Find where the given text appears and provide that cell's center as [X, Y] coordinate. 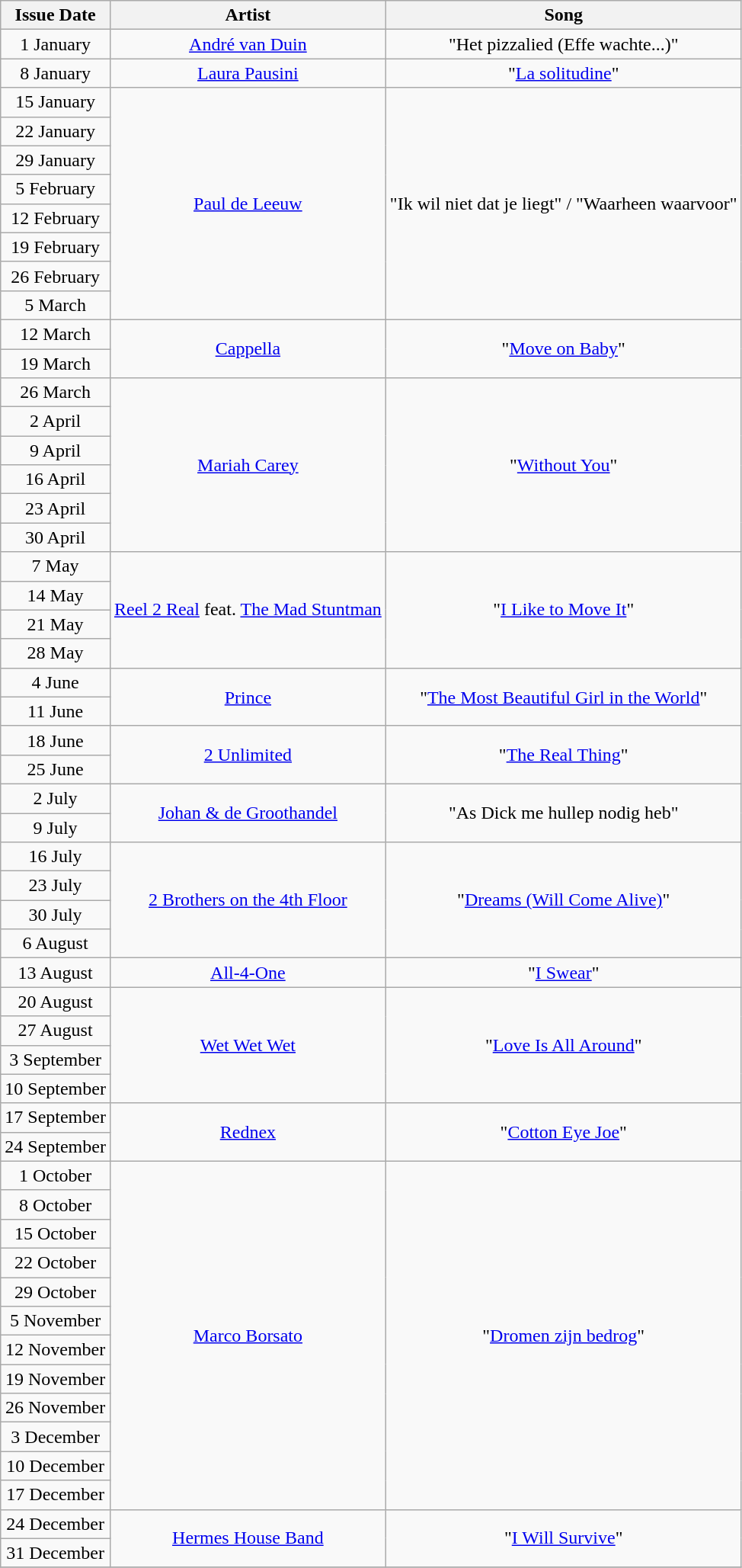
16 July [56, 857]
10 December [56, 1466]
"As Dick me hullep nodig heb" [564, 813]
17 December [56, 1495]
7 May [56, 566]
30 July [56, 915]
22 January [56, 131]
25 June [56, 769]
18 June [56, 740]
30 April [56, 537]
5 February [56, 189]
15 October [56, 1233]
"I Like to Move It" [564, 610]
"Move on Baby" [564, 348]
23 April [56, 508]
Rednex [248, 1132]
3 December [56, 1437]
Johan & de Groothandel [248, 813]
3 September [56, 1060]
Laura Pausini [248, 73]
Wet Wet Wet [248, 1045]
26 February [56, 276]
Reel 2 Real feat. The Mad Stuntman [248, 610]
29 January [56, 160]
12 February [56, 218]
19 November [56, 1379]
"The Most Beautiful Girl in the World" [564, 697]
21 May [56, 624]
16 April [56, 479]
24 December [56, 1524]
"I Will Survive" [564, 1538]
19 February [56, 247]
2 July [56, 798]
29 October [56, 1292]
28 May [56, 653]
4 June [56, 682]
Artist [248, 15]
"I Swear" [564, 973]
14 May [56, 595]
12 March [56, 334]
15 January [56, 102]
22 October [56, 1262]
19 March [56, 364]
Prince [248, 697]
11 June [56, 711]
17 September [56, 1117]
10 September [56, 1089]
24 September [56, 1146]
"La solitudine" [564, 73]
Hermes House Band [248, 1538]
Paul de Leeuw [248, 204]
23 July [56, 886]
31 December [56, 1553]
6 August [56, 944]
2 Brothers on the 4th Floor [248, 900]
20 August [56, 1002]
"Het pizzalied (Effe wachte...)" [564, 44]
9 July [56, 827]
26 November [56, 1408]
5 March [56, 305]
"The Real Thing" [564, 755]
27 August [56, 1031]
Mariah Carey [248, 465]
9 April [56, 451]
"Ik wil niet dat je liegt" / "Waarheen waarvoor" [564, 204]
"Without You" [564, 465]
12 November [56, 1350]
André van Duin [248, 44]
8 January [56, 73]
2 April [56, 422]
1 January [56, 44]
"Cotton Eye Joe" [564, 1132]
26 March [56, 393]
Cappella [248, 348]
1 October [56, 1175]
"Love Is All Around" [564, 1045]
Marco Borsato [248, 1336]
2 Unlimited [248, 755]
Song [564, 15]
13 August [56, 973]
"Dromen zijn bedrog" [564, 1336]
All-4-One [248, 973]
Issue Date [56, 15]
"Dreams (Will Come Alive)" [564, 900]
5 November [56, 1321]
8 October [56, 1204]
